From the cell containing the given text, extract its center point as [x, y] coordinate. 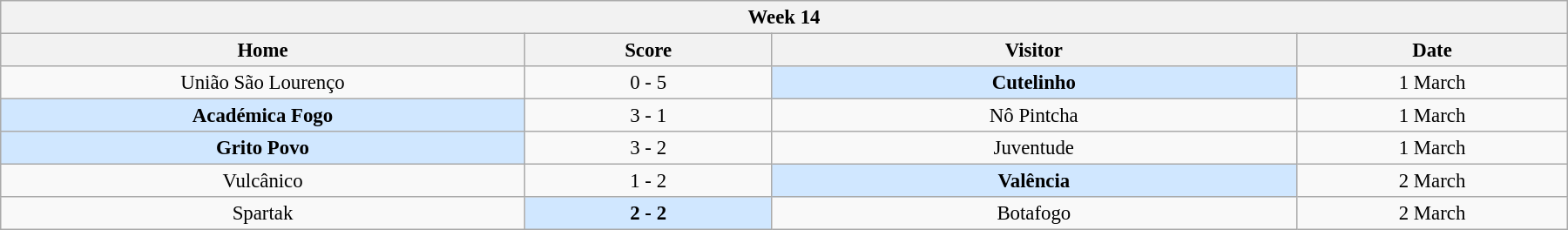
União São Lourenço [263, 83]
Vulcânico [263, 181]
Score [648, 51]
Botafogo [1033, 213]
Home [263, 51]
Juventude [1033, 148]
Week 14 [784, 17]
Grito Povo [263, 148]
Cutelinho [1033, 83]
Spartak [263, 213]
0 - 5 [648, 83]
Valência [1033, 181]
Académica Fogo [263, 116]
3 - 1 [648, 116]
Date [1432, 51]
Nô Pintcha [1033, 116]
2 - 2 [648, 213]
Visitor [1033, 51]
1 - 2 [648, 181]
3 - 2 [648, 148]
